Search for the cell housing the specified text and yield its [X, Y] center coordinate. 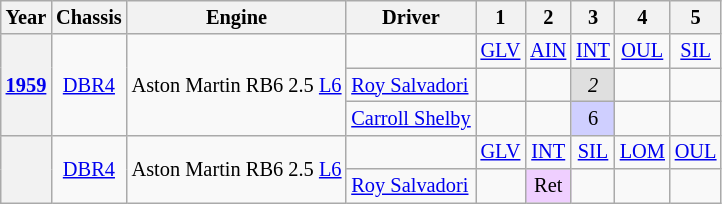
Engine [237, 17]
4 [642, 17]
Year [26, 17]
3 [593, 17]
5 [696, 17]
6 [593, 118]
Carroll Shelby [410, 118]
1 [501, 17]
Chassis [88, 17]
Driver [410, 17]
Ret [548, 186]
1959 [26, 84]
AIN [548, 51]
LOM [642, 152]
